Search for the cell housing the specified text and yield its (x, y) center coordinate. 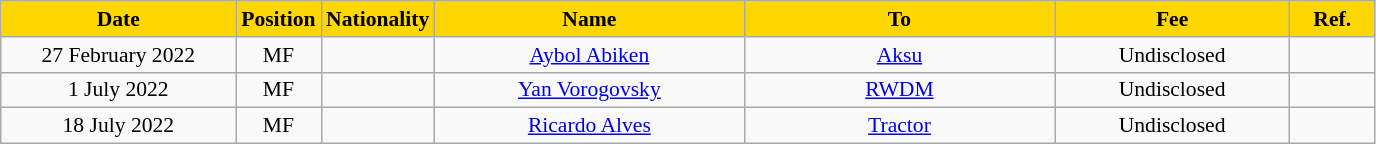
Aksu (899, 55)
Ref. (1332, 19)
Position (278, 19)
RWDM (899, 90)
18 July 2022 (118, 126)
Ricardo Alves (589, 126)
1 July 2022 (118, 90)
Name (589, 19)
27 February 2022 (118, 55)
To (899, 19)
Tractor (899, 126)
Date (118, 19)
Yan Vorogovsky (589, 90)
Aybol Abiken (589, 55)
Nationality (378, 19)
Fee (1172, 19)
